Capture the cell that displays the provided text and extract its [x, y] central coordinate. 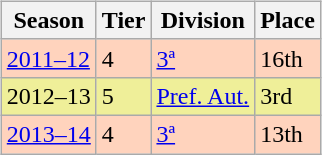
3rd [288, 96]
13th [288, 134]
Tier [124, 20]
Season [48, 20]
16th [288, 58]
Division [203, 20]
Pref. Aut. [203, 96]
5 [124, 96]
2011–12 [48, 58]
Place [288, 20]
2013–14 [48, 134]
2012–13 [48, 96]
